Identify which cell holds the provided text, then report its (X, Y) central coordinate. 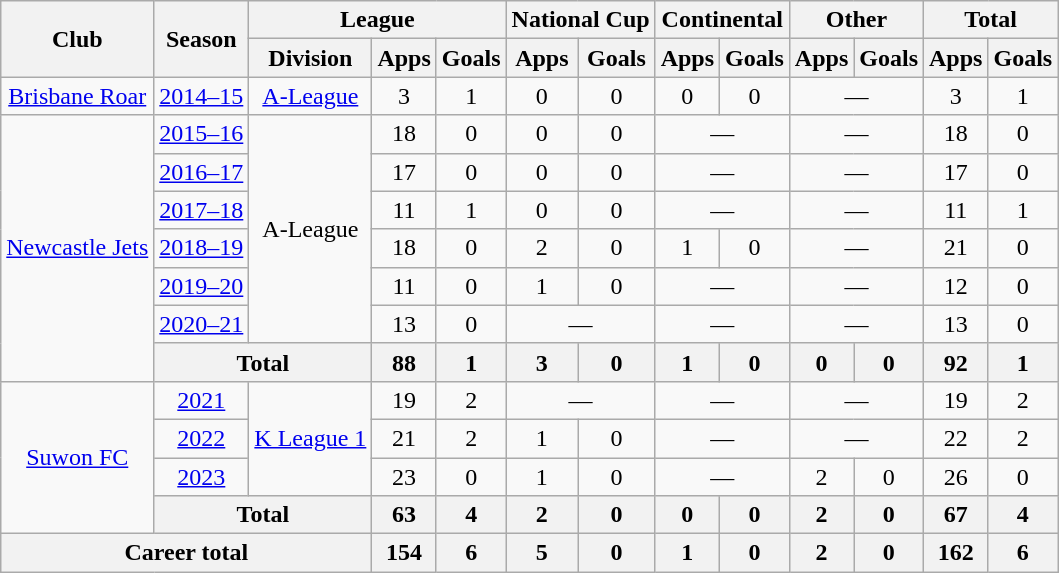
2023 (202, 477)
National Cup (580, 20)
67 (956, 515)
2020–21 (202, 324)
26 (956, 477)
Suwon FC (78, 457)
Newcastle Jets (78, 248)
12 (956, 286)
K League 1 (310, 438)
Brisbane Roar (78, 96)
2021 (202, 400)
Continental (722, 20)
2014–15 (202, 96)
22 (956, 438)
154 (404, 553)
Season (202, 39)
Club (78, 39)
92 (956, 362)
2016–17 (202, 172)
2018–19 (202, 248)
Career total (186, 553)
5 (542, 553)
League (378, 20)
88 (404, 362)
Other (856, 20)
2019–20 (202, 286)
162 (956, 553)
Division (310, 58)
2017–18 (202, 210)
23 (404, 477)
2022 (202, 438)
2015–16 (202, 134)
63 (404, 515)
